Return (x, y) of the center of cell containing provided text 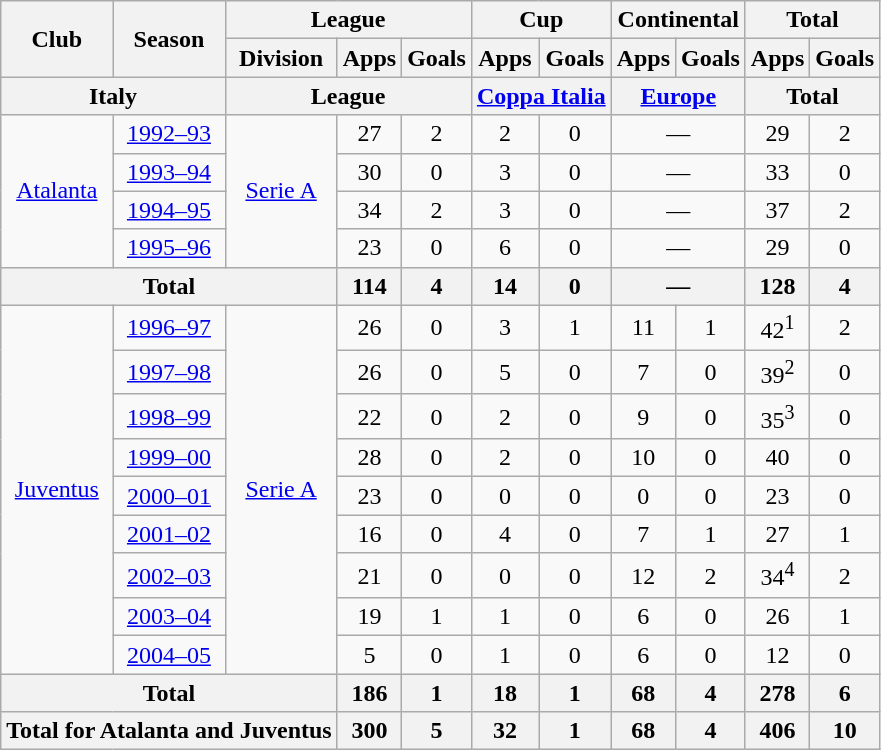
Season (169, 39)
1996–97 (169, 328)
Juventus (57, 490)
2002–03 (169, 576)
30 (369, 172)
11 (643, 328)
Atalanta (57, 191)
Europe (678, 96)
2001–02 (169, 534)
114 (369, 286)
Cup (541, 20)
186 (369, 693)
392 (777, 372)
14 (504, 286)
2000–01 (169, 496)
1997–98 (169, 372)
Continental (678, 20)
21 (369, 576)
40 (777, 458)
Total for Atalanta and Juventus (169, 731)
18 (504, 693)
22 (369, 416)
28 (369, 458)
421 (777, 328)
1998–99 (169, 416)
19 (369, 617)
1995–96 (169, 248)
1993–94 (169, 172)
353 (777, 416)
1994–95 (169, 210)
406 (777, 731)
33 (777, 172)
16 (369, 534)
344 (777, 576)
Club (57, 39)
128 (777, 286)
9 (643, 416)
Italy (113, 96)
Coppa Italia (541, 96)
300 (369, 731)
278 (777, 693)
32 (504, 731)
37 (777, 210)
1999–00 (169, 458)
2004–05 (169, 655)
1992–93 (169, 134)
2003–04 (169, 617)
Division (281, 58)
34 (369, 210)
